Find where the given text appears and provide that cell's center as (X, Y) coordinate. 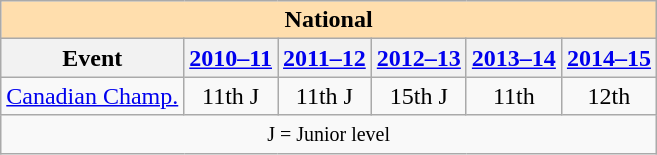
12th (608, 96)
11th (514, 96)
2014–15 (608, 58)
Canadian Champ. (92, 96)
2011–12 (325, 58)
2010–11 (231, 58)
2013–14 (514, 58)
Event (92, 58)
15th J (418, 96)
2012–13 (418, 58)
National (329, 20)
J = Junior level (329, 134)
